Scan for the cell matching the given text and deliver its [x, y] coordinate at center. 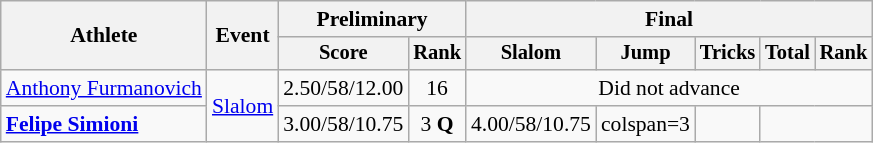
16 [437, 88]
2.50/58/12.00 [343, 88]
3.00/58/10.75 [343, 124]
Did not advance [669, 88]
Final [669, 19]
3 Q [437, 124]
4.00/58/10.75 [531, 124]
Event [242, 36]
Preliminary [372, 19]
Felipe Simioni [104, 124]
Total [788, 54]
Tricks [728, 54]
Jump [646, 54]
Athlete [104, 36]
Anthony Furmanovich [104, 88]
colspan=3 [646, 124]
Score [343, 54]
